Pinpoint the cell where the given text exists, returning its [X, Y] midpoint coordinate. 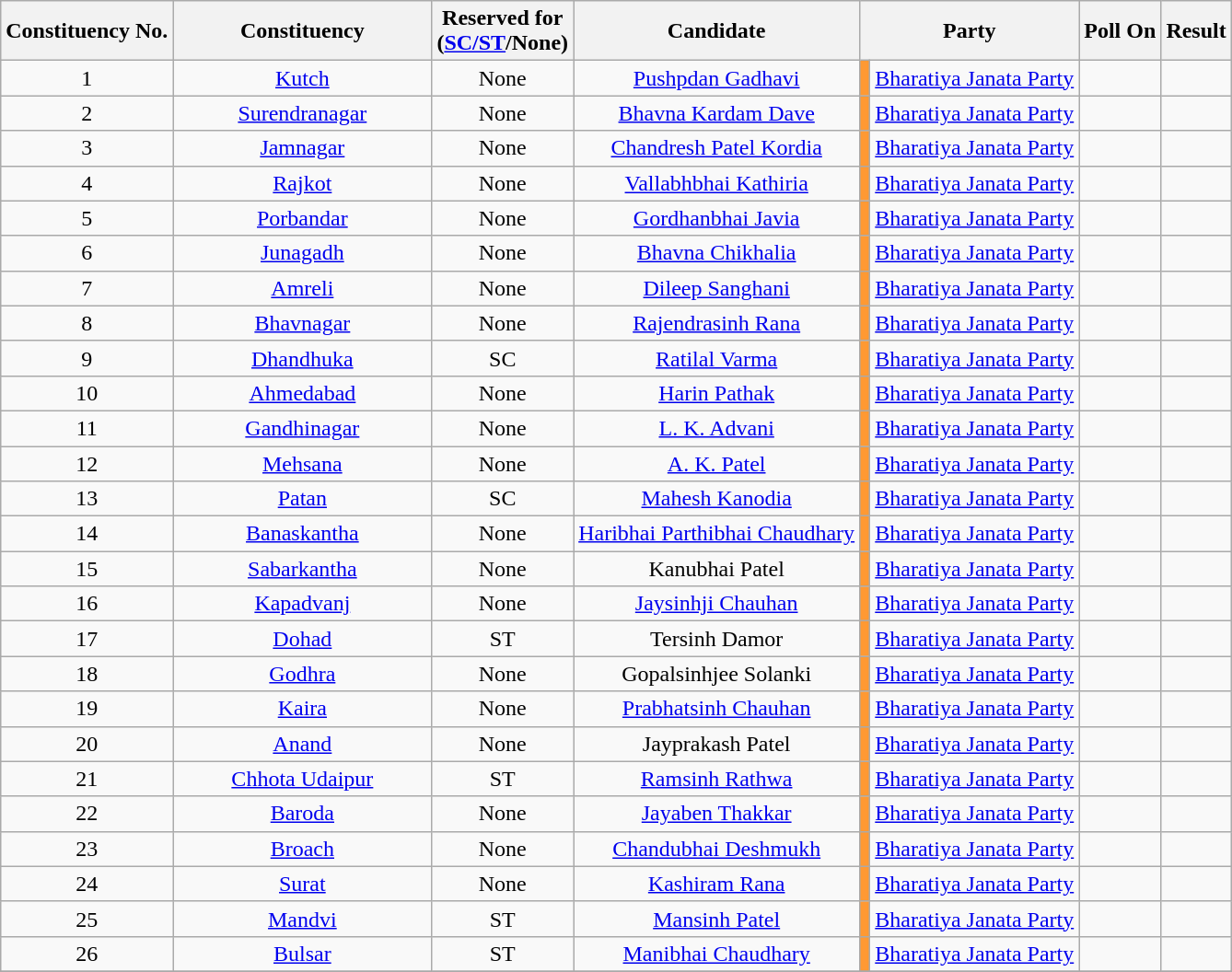
Ratilal Varma [716, 358]
Bulsar [302, 954]
Kashiram Rana [716, 884]
Kutch [302, 78]
Result [1196, 31]
Rajendrasinh Rana [716, 323]
Gandhinagar [302, 428]
Mehsana [302, 463]
Gordhanbhai Javia [716, 218]
Haribhai Parthibhai Chaudhary [716, 534]
Jayaben Thakkar [716, 814]
Chhota Udaipur [302, 779]
25 [87, 919]
13 [87, 499]
Jaysinhji Chauhan [716, 604]
Bhavna Chikhalia [716, 253]
Dhandhuka [302, 358]
Prabhatsinh Chauhan [716, 709]
Rajkot [302, 183]
Kanubhai Patel [716, 569]
Surendranagar [302, 113]
Porbandar [302, 218]
Junagadh [302, 253]
22 [87, 814]
Gopalsinhjee Solanki [716, 674]
Tersinh Damor [716, 639]
2 [87, 113]
Baroda [302, 814]
Broach [302, 849]
Sabarkantha [302, 569]
Harin Pathak [716, 393]
Surat [302, 884]
Jamnagar [302, 148]
4 [87, 183]
24 [87, 884]
Mandvi [302, 919]
8 [87, 323]
Bhavna Kardam Dave [716, 113]
3 [87, 148]
Ramsinh Rathwa [716, 779]
Dohad [302, 639]
Manibhai Chaudhary [716, 954]
Godhra [302, 674]
Vallabhbhai Kathiria [716, 183]
Candidate [716, 31]
Party [970, 31]
7 [87, 288]
Constituency [302, 31]
10 [87, 393]
Chandubhai Deshmukh [716, 849]
Pushpdan Gadhavi [716, 78]
Bhavnagar [302, 323]
1 [87, 78]
Banaskantha [302, 534]
11 [87, 428]
20 [87, 744]
Patan [302, 499]
Amreli [302, 288]
5 [87, 218]
12 [87, 463]
Mansinh Patel [716, 919]
15 [87, 569]
14 [87, 534]
Dileep Sanghani [716, 288]
16 [87, 604]
21 [87, 779]
L. K. Advani [716, 428]
Ahmedabad [302, 393]
18 [87, 674]
Jayprakash Patel [716, 744]
Kapadvanj [302, 604]
9 [87, 358]
Poll On [1120, 31]
Mahesh Kanodia [716, 499]
Kaira [302, 709]
Chandresh Patel Kordia [716, 148]
26 [87, 954]
Reserved for(SC/ST/None) [503, 31]
17 [87, 639]
Constituency No. [87, 31]
23 [87, 849]
A. K. Patel [716, 463]
6 [87, 253]
19 [87, 709]
Anand [302, 744]
